For the text-containing cell, return its midpoint in (X, Y) coordinate format. 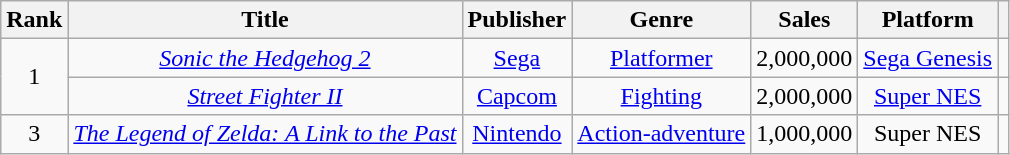
Platformer (662, 58)
Street Fighter II (265, 96)
Publisher (517, 20)
Rank (34, 20)
1 (34, 77)
1,000,000 (804, 134)
Sonic the Hedgehog 2 (265, 58)
Sega (517, 58)
Title (265, 20)
Sales (804, 20)
Fighting (662, 96)
The Legend of Zelda: A Link to the Past (265, 134)
Action-adventure (662, 134)
3 (34, 134)
Sega Genesis (928, 58)
Capcom (517, 96)
Platform (928, 20)
Genre (662, 20)
Nintendo (517, 134)
